Extract the [X, Y] coordinate from the center of the cell holding the provided text.  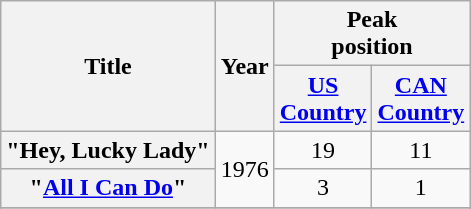
19 [323, 150]
3 [323, 188]
"All I Can Do" [108, 188]
Year [244, 66]
CANCountry [421, 98]
USCountry [323, 98]
Peakposition [372, 34]
11 [421, 150]
1 [421, 188]
1976 [244, 169]
Title [108, 66]
"Hey, Lucky Lady" [108, 150]
